Return the [X, Y] coordinate for the center point of the cell that contains the specified text.  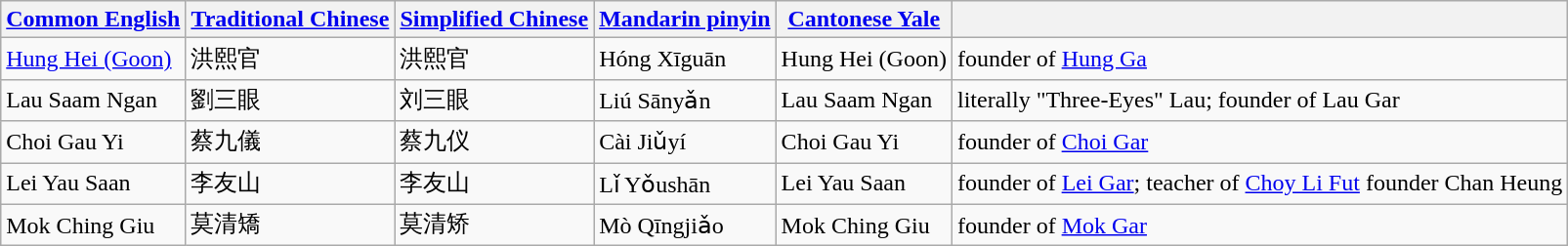
Simplified Chinese [494, 20]
Liú Sānyǎn [685, 100]
蔡九儀 [290, 143]
莫清矯 [290, 225]
founder of Lei Gar; teacher of Choy Li Fut founder Chan Heung [1259, 184]
Traditional Chinese [290, 20]
Cài Jiǔyí [685, 143]
Cantonese Yale [864, 20]
蔡九仪 [494, 143]
莫清矫 [494, 225]
founder of Hung Ga [1259, 59]
founder of Choi Gar [1259, 143]
Lǐ Yǒushān [685, 184]
劉三眼 [290, 100]
Hóng Xīguān [685, 59]
Mandarin pinyin [685, 20]
founder of Mok Gar [1259, 225]
Common English [94, 20]
刘三眼 [494, 100]
Mò Qīngjiǎo [685, 225]
literally "Three-Eyes" Lau; founder of Lau Gar [1259, 100]
